Pinpoint the cell where the given text exists, returning its (X, Y) midpoint coordinate. 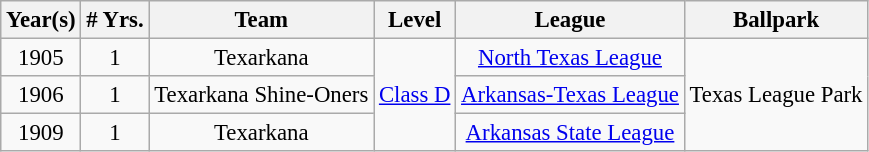
# Yrs. (115, 20)
1906 (41, 95)
Level (415, 20)
1905 (41, 58)
Texas League Park (776, 96)
Year(s) (41, 20)
North Texas League (570, 58)
Texarkana Shine-Oners (262, 95)
Arkansas State League (570, 133)
League (570, 20)
Class D (415, 96)
Team (262, 20)
Ballpark (776, 20)
1909 (41, 133)
Arkansas-Texas League (570, 95)
